Find where the given text appears and provide that cell's center as [x, y] coordinate. 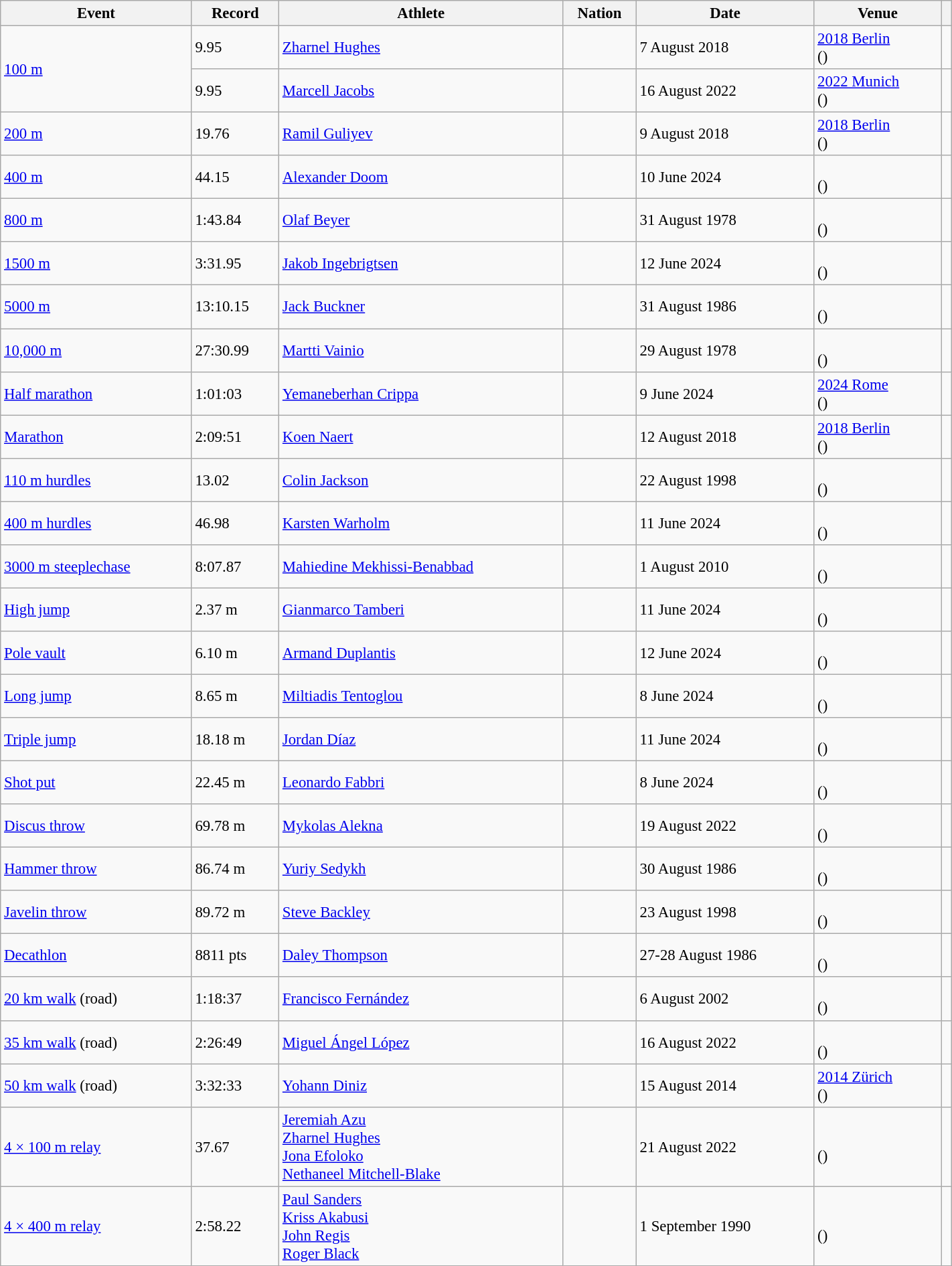
Marcell Jacobs [421, 91]
Yuriy Sedykh [421, 869]
Jeremiah AzuZharnel HughesJona EfolokoNethaneel Mitchell-Blake [421, 1146]
Nation [600, 13]
7 August 2018 [725, 48]
Olaf Beyer [421, 221]
1:43.84 [235, 221]
1 August 2010 [725, 566]
8811 pts [235, 956]
Discus throw [96, 826]
27-28 August 1986 [725, 956]
Miguel Ángel López [421, 1042]
3000 m steeplechase [96, 566]
2:26:49 [235, 1042]
4 × 400 m relay [96, 1227]
21 August 2022 [725, 1146]
Daley Thompson [421, 956]
19 August 2022 [725, 826]
20 km walk (road) [96, 999]
2.37 m [235, 609]
Jack Buckner [421, 307]
Yohann Diniz [421, 1086]
Mahiedine Mekhissi-Benabbad [421, 566]
5000 m [96, 307]
Record [235, 13]
46.98 [235, 524]
2024 Rome() [878, 394]
Event [96, 13]
Francisco Fernández [421, 999]
Mykolas Alekna [421, 826]
Jordan Díaz [421, 739]
37.67 [235, 1146]
9 June 2024 [725, 394]
2:09:51 [235, 437]
Miltiadis Tentoglou [421, 696]
1:01:03 [235, 394]
Javelin throw [96, 912]
86.74 m [235, 869]
12 August 2018 [725, 437]
Zharnel Hughes [421, 48]
8:07.87 [235, 566]
Venue [878, 13]
2022 Munich() [878, 91]
30 August 1986 [725, 869]
44.15 [235, 177]
Armand Duplantis [421, 653]
31 August 1978 [725, 221]
Ramil Guliyev [421, 134]
800 m [96, 221]
Gianmarco Tamberi [421, 609]
High jump [96, 609]
10,000 m [96, 351]
29 August 1978 [725, 351]
Athlete [421, 13]
Long jump [96, 696]
10 June 2024 [725, 177]
1:18:37 [235, 999]
3:32:33 [235, 1086]
Alexander Doom [421, 177]
1500 m [96, 264]
2:58.22 [235, 1227]
Yemaneberhan Crippa [421, 394]
Colin Jackson [421, 479]
Date [725, 13]
23 August 1998 [725, 912]
Koen Naert [421, 437]
19.76 [235, 134]
200 m [96, 134]
Pole vault [96, 653]
13.02 [235, 479]
22 August 1998 [725, 479]
6.10 m [235, 653]
1 September 1990 [725, 1227]
110 m hurdles [96, 479]
13:10.15 [235, 307]
3:31.95 [235, 264]
27:30.99 [235, 351]
Martti Vainio [421, 351]
50 km walk (road) [96, 1086]
22.45 m [235, 783]
Half marathon [96, 394]
Marathon [96, 437]
Hammer throw [96, 869]
Decathlon [96, 956]
100 m [96, 70]
Triple jump [96, 739]
Karsten Warholm [421, 524]
31 August 1986 [725, 307]
8.65 m [235, 696]
400 m hurdles [96, 524]
69.78 m [235, 826]
6 August 2002 [725, 999]
2014 Zürich() [878, 1086]
Jakob Ingebrigtsen [421, 264]
4 × 100 m relay [96, 1146]
Shot put [96, 783]
35 km walk (road) [96, 1042]
Leonardo Fabbri [421, 783]
89.72 m [235, 912]
Paul SandersKriss AkabusiJohn RegisRoger Black [421, 1227]
15 August 2014 [725, 1086]
9 August 2018 [725, 134]
Steve Backley [421, 912]
400 m [96, 177]
18.18 m [235, 739]
